Detect which cell encompasses the target text, then output its [x, y] center coordinate. 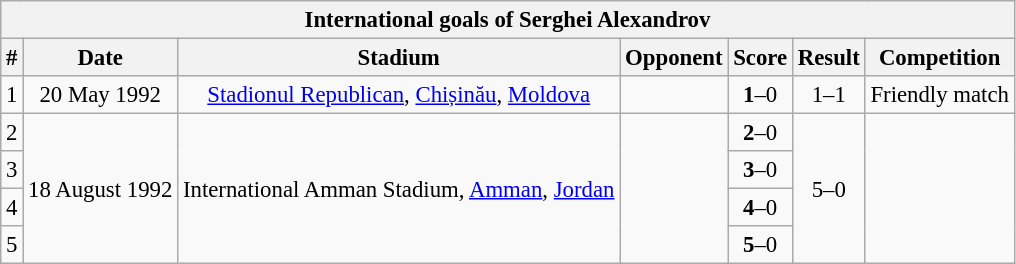
Stadium [399, 58]
5 [12, 245]
Opponent [674, 58]
International Amman Stadium, Amman, Jordan [399, 189]
2 [12, 133]
Friendly match [940, 95]
Result [828, 58]
Stadionul Republican, Chișinău, Moldova [399, 95]
3–0 [760, 170]
4 [12, 208]
1–0 [760, 95]
# [12, 58]
Date [100, 58]
3 [12, 170]
20 May 1992 [100, 95]
1 [12, 95]
1–1 [828, 95]
Competition [940, 58]
Score [760, 58]
International goals of Serghei Alexandrov [508, 20]
2–0 [760, 133]
4–0 [760, 208]
18 August 1992 [100, 189]
